Pinpoint the cell where the given text exists, returning its (x, y) midpoint coordinate. 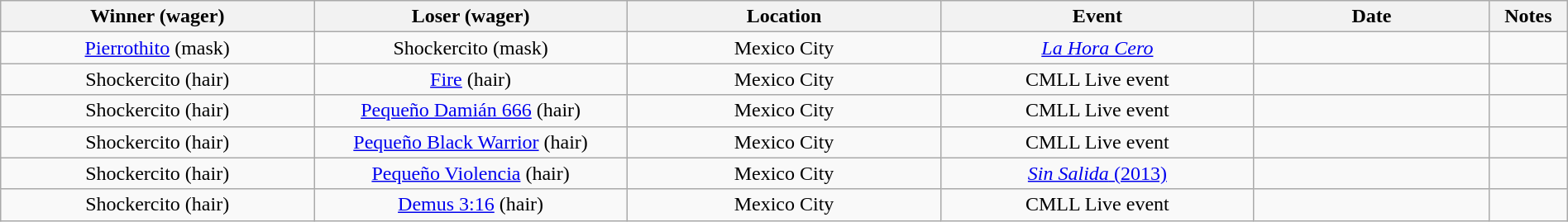
Location (784, 17)
Sin Salida (2013) (1097, 173)
Event (1097, 17)
Pequeño Black Warrior (hair) (471, 142)
Winner (wager) (157, 17)
Fire (hair) (471, 79)
Shockercito (mask) (471, 48)
Demus 3:16 (hair) (471, 205)
Pequeño Damián 666 (hair) (471, 111)
Date (1371, 17)
Pequeño Violencia (hair) (471, 173)
Pierrothito (mask) (157, 48)
Loser (wager) (471, 17)
La Hora Cero (1097, 48)
Notes (1528, 17)
